Detect which cell encompasses the target text, then output its (X, Y) center coordinate. 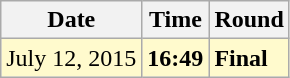
Round (249, 20)
16:49 (176, 58)
Final (249, 58)
Time (176, 20)
Date (72, 20)
July 12, 2015 (72, 58)
